Detect which cell encompasses the target text, then output its [x, y] center coordinate. 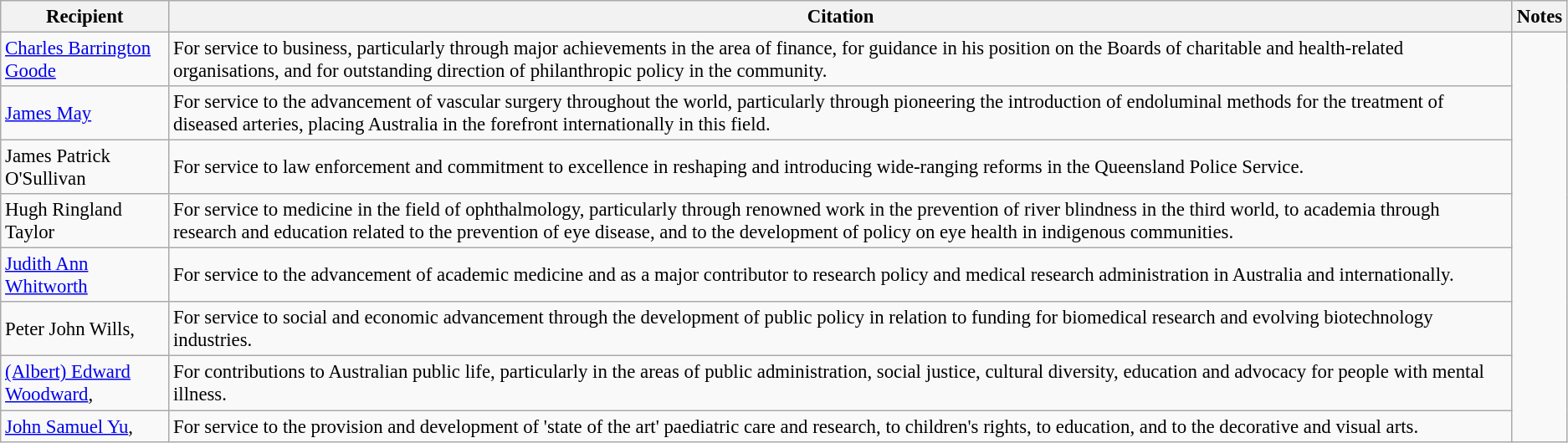
Charles Barrington Goode [85, 60]
James Patrick O'Sullivan [85, 167]
Hugh Ringland Taylor [85, 221]
Citation [841, 17]
Notes [1540, 17]
Peter John Wills, [85, 329]
James May [85, 114]
Recipient [85, 17]
For service to law enforcement and commitment to excellence in reshaping and introducing wide-ranging reforms in the Queensland Police Service. [841, 167]
(Albert) Edward Woodward, [85, 383]
John Samuel Yu, [85, 426]
Judith Ann Whitworth [85, 276]
